Scan for the cell matching the given text and deliver its (X, Y) coordinate at center. 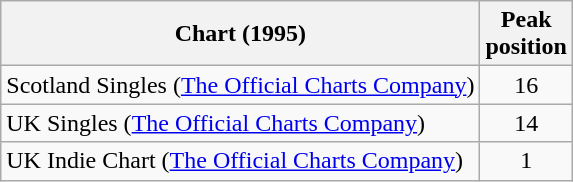
1 (526, 161)
Chart (1995) (240, 34)
14 (526, 123)
UK Singles (The Official Charts Company) (240, 123)
16 (526, 85)
UK Indie Chart (The Official Charts Company) (240, 161)
Peakposition (526, 34)
Scotland Singles (The Official Charts Company) (240, 85)
